Identify which cell holds the provided text, then report its [x, y] central coordinate. 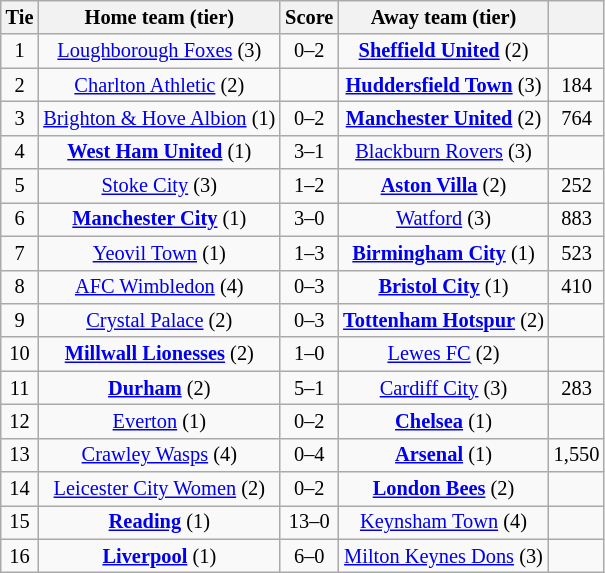
Reading (1) [159, 522]
Bristol City (1) [444, 287]
Manchester United (2) [444, 118]
Score [309, 17]
1–0 [309, 354]
Crystal Palace (2) [159, 320]
West Ham United (1) [159, 152]
16 [20, 556]
Liverpool (1) [159, 556]
Millwall Lionesses (2) [159, 354]
Blackburn Rovers (3) [444, 152]
Charlton Athletic (2) [159, 85]
2 [20, 85]
Manchester City (1) [159, 219]
London Bees (2) [444, 489]
Sheffield United (2) [444, 51]
3–0 [309, 219]
AFC Wimbledon (4) [159, 287]
Keynsham Town (4) [444, 522]
1 [20, 51]
Durham (2) [159, 388]
5–1 [309, 388]
1–2 [309, 186]
283 [577, 388]
883 [577, 219]
6 [20, 219]
13–0 [309, 522]
Stoke City (3) [159, 186]
1–3 [309, 253]
Birmingham City (1) [444, 253]
3–1 [309, 152]
Cardiff City (3) [444, 388]
Yeovil Town (1) [159, 253]
Loughborough Foxes (3) [159, 51]
252 [577, 186]
Lewes FC (2) [444, 354]
8 [20, 287]
1,550 [577, 455]
15 [20, 522]
14 [20, 489]
13 [20, 455]
Chelsea (1) [444, 421]
9 [20, 320]
410 [577, 287]
12 [20, 421]
Watford (3) [444, 219]
Away team (tier) [444, 17]
4 [20, 152]
Huddersfield Town (3) [444, 85]
6–0 [309, 556]
Everton (1) [159, 421]
Tie [20, 17]
Crawley Wasps (4) [159, 455]
764 [577, 118]
11 [20, 388]
Milton Keynes Dons (3) [444, 556]
7 [20, 253]
Arsenal (1) [444, 455]
0–4 [309, 455]
Home team (tier) [159, 17]
Brighton & Hove Albion (1) [159, 118]
184 [577, 85]
5 [20, 186]
Leicester City Women (2) [159, 489]
3 [20, 118]
523 [577, 253]
Aston Villa (2) [444, 186]
10 [20, 354]
Tottenham Hotspur (2) [444, 320]
